Locate the cell with the specified text and output its [X, Y] center coordinate. 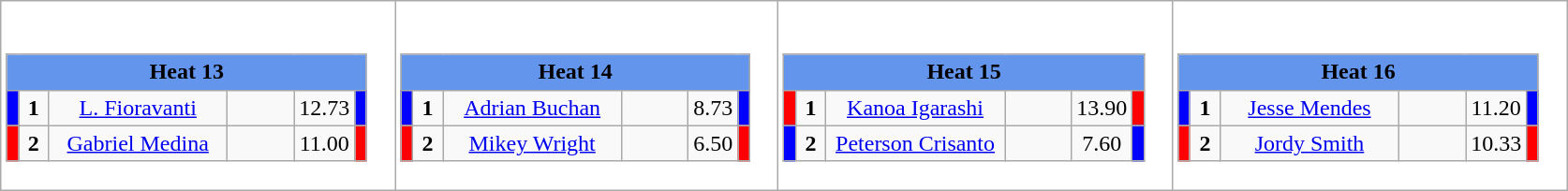
12.73 [324, 108]
Heat 13 [186, 72]
8.73 [714, 108]
7.60 [1102, 143]
Jesse Mendes [1309, 108]
Gabriel Medina [139, 143]
Kanoa Igarashi [916, 108]
Heat 15 [964, 72]
Heat 16 [1358, 72]
11.00 [324, 143]
Heat 16 1 Jesse Mendes 11.20 2 Jordy Smith 10.33 [1369, 95]
10.33 [1497, 143]
Heat 14 [575, 72]
L. Fioravanti [139, 108]
11.20 [1497, 108]
6.50 [714, 143]
Heat 13 1 L. Fioravanti 12.73 2 Gabriel Medina 11.00 [199, 95]
Peterson Crisanto [916, 143]
Jordy Smith [1309, 143]
Mikey Wright [532, 143]
Adrian Buchan [532, 108]
13.90 [1102, 108]
Heat 14 1 Adrian Buchan 8.73 2 Mikey Wright 6.50 [586, 95]
Heat 15 1 Kanoa Igarashi 13.90 2 Peterson Crisanto 7.60 [976, 95]
